Capture the cell that displays the provided text and extract its [X, Y] central coordinate. 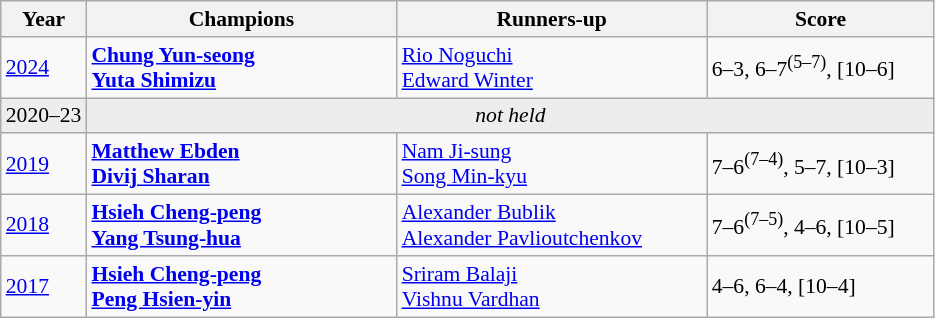
Champions [241, 19]
2018 [44, 226]
4–6, 6–4, [10–4] [821, 286]
6–3, 6–7(5–7), [10–6] [821, 68]
2017 [44, 286]
2019 [44, 164]
Year [44, 19]
not held [510, 116]
2024 [44, 68]
7–6(7–5), 4–6, [10–5] [821, 226]
7–6(7–4), 5–7, [10–3] [821, 164]
Alexander Bublik Alexander Pavlioutchenkov [552, 226]
Score [821, 19]
Nam Ji-sung Song Min-kyu [552, 164]
2020–23 [44, 116]
Runners-up [552, 19]
Rio Noguchi Edward Winter [552, 68]
Sriram Balaji Vishnu Vardhan [552, 286]
Chung Yun-seong Yuta Shimizu [241, 68]
Hsieh Cheng-peng Yang Tsung-hua [241, 226]
Matthew Ebden Divij Sharan [241, 164]
Hsieh Cheng-peng Peng Hsien-yin [241, 286]
